Detect which cell encompasses the target text, then output its [X, Y] center coordinate. 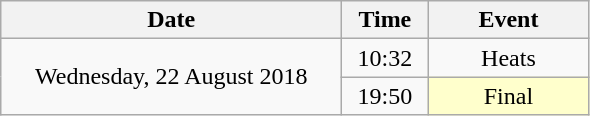
19:50 [385, 96]
Event [508, 20]
Wednesday, 22 August 2018 [172, 77]
Heats [508, 58]
10:32 [385, 58]
Time [385, 20]
Date [172, 20]
Final [508, 96]
